Output the [x, y] coordinate of the center of the cell containing the given text.  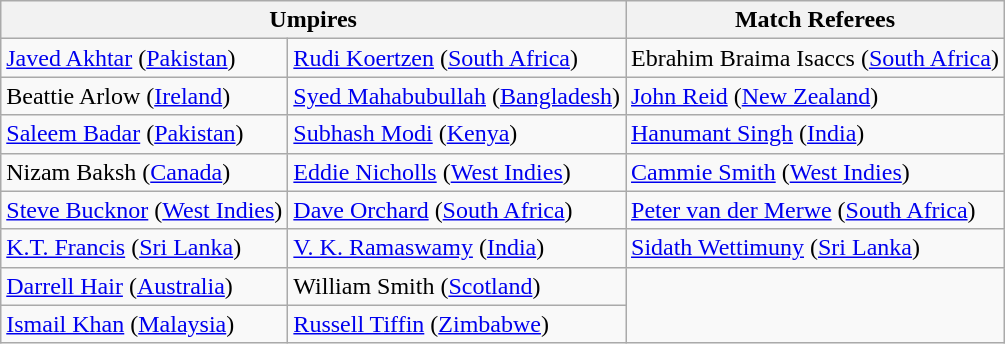
Nizam Baksh (Canada) [144, 172]
Cammie Smith (West Indies) [816, 172]
Peter van der Merwe (South Africa) [816, 210]
Beattie Arlow (Ireland) [144, 96]
Hanumant Singh (India) [816, 134]
Darrell Hair (Australia) [144, 286]
Russell Tiffin (Zimbabwe) [457, 324]
V. K. Ramaswamy (India) [457, 248]
Ismail Khan (Malaysia) [144, 324]
Subhash Modi (Kenya) [457, 134]
Dave Orchard (South Africa) [457, 210]
Saleem Badar (Pakistan) [144, 134]
Eddie Nicholls (West Indies) [457, 172]
Steve Bucknor (West Indies) [144, 210]
John Reid (New Zealand) [816, 96]
Match Referees [816, 20]
William Smith (Scotland) [457, 286]
Javed Akhtar (Pakistan) [144, 58]
Umpires [314, 20]
Rudi Koertzen (South Africa) [457, 58]
K.T. Francis (Sri Lanka) [144, 248]
Syed Mahabubullah (Bangladesh) [457, 96]
Sidath Wettimuny (Sri Lanka) [816, 248]
Ebrahim Braima Isaccs (South Africa) [816, 58]
